From the cell containing the given text, extract its center point as (X, Y) coordinate. 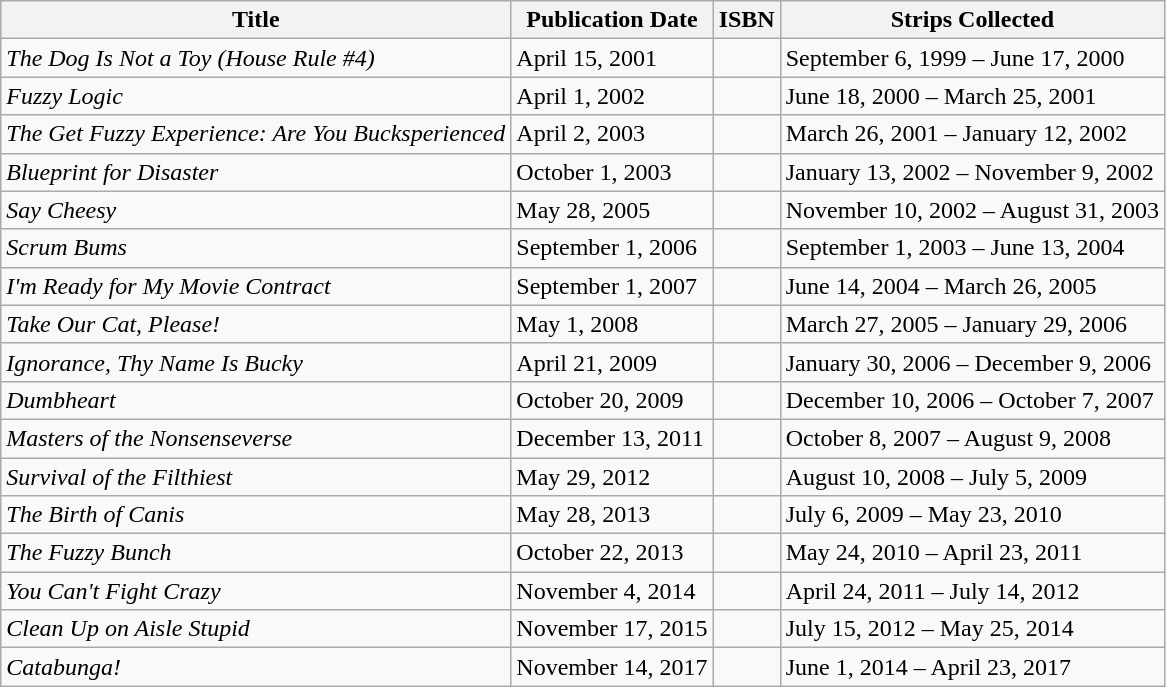
April 2, 2003 (612, 134)
Blueprint for Disaster (256, 172)
Ignorance, Thy Name Is Bucky (256, 362)
April 1, 2002 (612, 96)
Title (256, 20)
July 6, 2009 – May 23, 2010 (972, 515)
December 10, 2006 – October 7, 2007 (972, 400)
The Fuzzy Bunch (256, 553)
Say Cheesy (256, 210)
October 22, 2013 (612, 553)
September 1, 2007 (612, 286)
September 1, 2006 (612, 248)
May 28, 2005 (612, 210)
I'm Ready for My Movie Contract (256, 286)
August 10, 2008 – July 5, 2009 (972, 477)
The Birth of Canis (256, 515)
ISBN (746, 20)
January 30, 2006 – December 9, 2006 (972, 362)
May 28, 2013 (612, 515)
May 29, 2012 (612, 477)
April 24, 2011 – July 14, 2012 (972, 591)
June 14, 2004 – March 26, 2005 (972, 286)
April 15, 2001 (612, 58)
October 1, 2003 (612, 172)
Fuzzy Logic (256, 96)
Strips Collected (972, 20)
Scrum Bums (256, 248)
November 10, 2002 – August 31, 2003 (972, 210)
May 1, 2008 (612, 324)
Take Our Cat, Please! (256, 324)
September 6, 1999 – June 17, 2000 (972, 58)
October 8, 2007 – August 9, 2008 (972, 438)
Publication Date (612, 20)
March 26, 2001 – January 12, 2002 (972, 134)
Catabunga! (256, 667)
December 13, 2011 (612, 438)
October 20, 2009 (612, 400)
January 13, 2002 – November 9, 2002 (972, 172)
Masters of the Nonsenseverse (256, 438)
June 1, 2014 – April 23, 2017 (972, 667)
September 1, 2003 – June 13, 2004 (972, 248)
November 14, 2017 (612, 667)
The Get Fuzzy Experience: Are You Bucksperienced (256, 134)
July 15, 2012 – May 25, 2014 (972, 629)
November 4, 2014 (612, 591)
April 21, 2009 (612, 362)
Dumbheart (256, 400)
The Dog Is Not a Toy (House Rule #4) (256, 58)
Survival of the Filthiest (256, 477)
You Can't Fight Crazy (256, 591)
March 27, 2005 – January 29, 2006 (972, 324)
May 24, 2010 – April 23, 2011 (972, 553)
June 18, 2000 – March 25, 2001 (972, 96)
November 17, 2015 (612, 629)
Clean Up on Aisle Stupid (256, 629)
